Locate the cell with the specified text and output its (x, y) center coordinate. 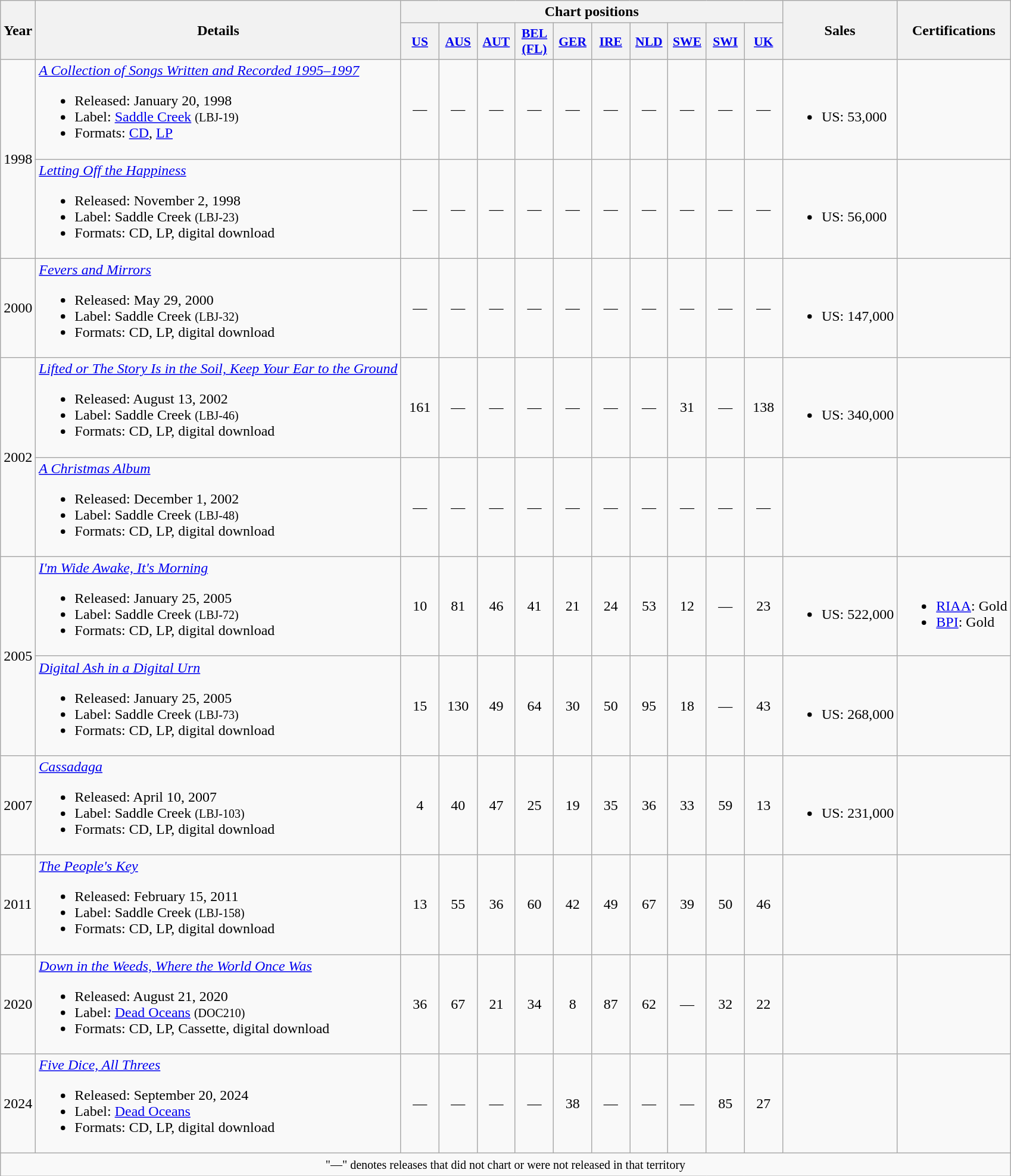
SWE (687, 42)
Certifications (954, 30)
64 (534, 706)
39 (687, 905)
Year (18, 30)
18 (687, 706)
IRE (611, 42)
23 (763, 606)
Fevers and MirrorsReleased: May 29, 2000Label: Saddle Creek (LBJ-32)Formats: CD, LP, digital download (218, 308)
RIAA: GoldBPI: Gold (954, 606)
22 (763, 1005)
2020 (18, 1005)
43 (763, 706)
60 (534, 905)
2000 (18, 308)
I'm Wide Awake, It's MorningReleased: January 25, 2005Label: Saddle Creek (LBJ-72)Formats: CD, LP, digital download (218, 606)
10 (420, 606)
15 (420, 706)
25 (534, 805)
2007 (18, 805)
55 (458, 905)
27 (763, 1103)
87 (611, 1005)
59 (725, 805)
2011 (18, 905)
The People's KeyReleased: February 15, 2011Label: Saddle Creek (LBJ-158)Formats: CD, LP, digital download (218, 905)
UK (763, 42)
Five Dice, All ThreesReleased: September 20, 2024Label: Dead OceansFormats: CD, LP, digital download (218, 1103)
BEL(FL) (534, 42)
62 (649, 1005)
30 (573, 706)
1998 (18, 159)
38 (573, 1103)
CassadagaReleased: April 10, 2007Label: Saddle Creek (LBJ-103)Formats: CD, LP, digital download (218, 805)
42 (573, 905)
Digital Ash in a Digital UrnReleased: January 25, 2005Label: Saddle Creek (LBJ-73)Formats: CD, LP, digital download (218, 706)
47 (496, 805)
US: 268,000 (840, 706)
US: 56,000 (840, 208)
32 (725, 1005)
95 (649, 706)
41 (534, 606)
SWI (725, 42)
34 (534, 1005)
85 (725, 1103)
US: 53,000 (840, 110)
Down in the Weeds, Where the World Once WasReleased: August 21, 2020Label: Dead Oceans (DOC210)Formats: CD, LP, Cassette, digital download (218, 1005)
81 (458, 606)
40 (458, 805)
35 (611, 805)
US: 340,000 (840, 407)
Letting Off the HappinessReleased: November 2, 1998Label: Saddle Creek (LBJ-23)Formats: CD, LP, digital download (218, 208)
130 (458, 706)
161 (420, 407)
33 (687, 805)
AUT (496, 42)
2002 (18, 457)
US (420, 42)
12 (687, 606)
A Christmas AlbumReleased: December 1, 2002Label: Saddle Creek (LBJ-48)Formats: CD, LP, digital download (218, 507)
31 (687, 407)
A Collection of Songs Written and Recorded 1995–1997Released: January 20, 1998Label: Saddle Creek (LBJ-19)Formats: CD, LP (218, 110)
US: 147,000 (840, 308)
US: 522,000 (840, 606)
Sales (840, 30)
138 (763, 407)
4 (420, 805)
2005 (18, 656)
19 (573, 805)
US: 231,000 (840, 805)
Chart positions (592, 12)
Lifted or The Story Is in the Soil, Keep Your Ear to the GroundReleased: August 13, 2002Label: Saddle Creek (LBJ-46)Formats: CD, LP, digital download (218, 407)
NLD (649, 42)
2024 (18, 1103)
AUS (458, 42)
Details (218, 30)
"—" denotes releases that did not chart or were not released in that territory (505, 1165)
GER (573, 42)
24 (611, 606)
53 (649, 606)
8 (573, 1005)
